Determine the (x, y) coordinate at the center of the cell enclosing the given text.  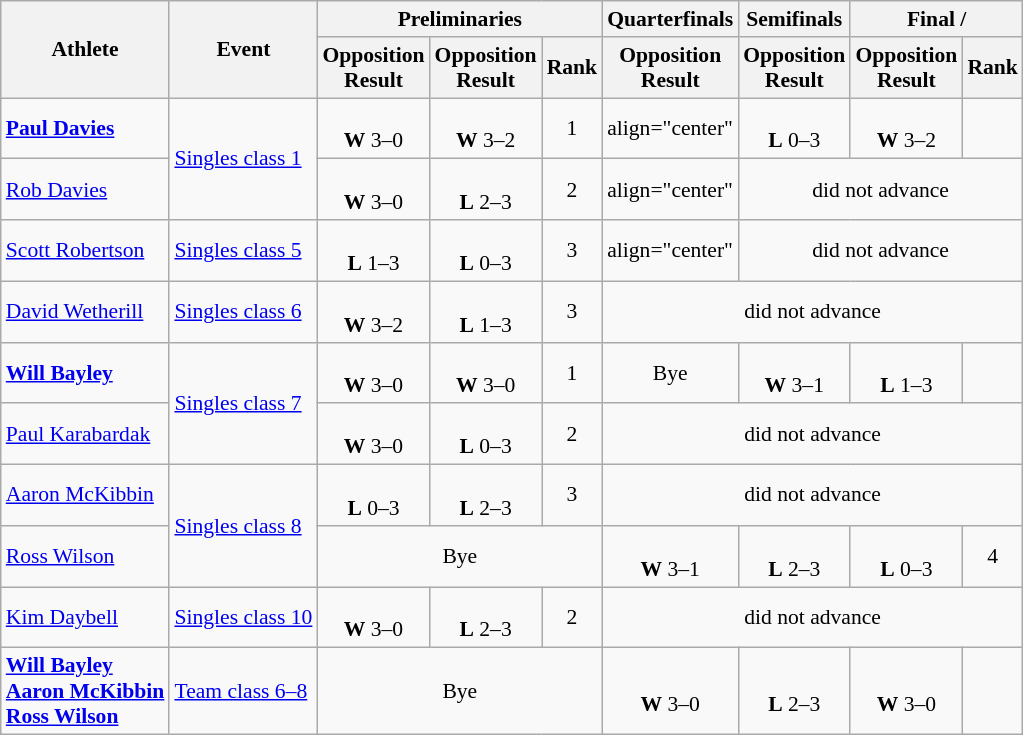
Singles class 6 (243, 312)
Ross Wilson (86, 556)
Athlete (86, 50)
Scott Robertson (86, 250)
Paul Davies (86, 128)
Preliminaries (460, 19)
Semifinals (794, 19)
Will Bayley (86, 372)
4 (992, 556)
Quarterfinals (670, 19)
Rob Davies (86, 190)
Aaron McKibbin (86, 496)
Singles class 10 (243, 618)
Singles class 1 (243, 159)
Will BayleyAaron McKibbinRoss Wilson (86, 692)
Singles class 5 (243, 250)
Paul Karabardak (86, 434)
Singles class 7 (243, 403)
Kim Daybell (86, 618)
Team class 6–8 (243, 692)
David Wetherill (86, 312)
Final / (936, 19)
Singles class 8 (243, 526)
Event (243, 50)
